Return (X, Y) of the center of cell containing provided text 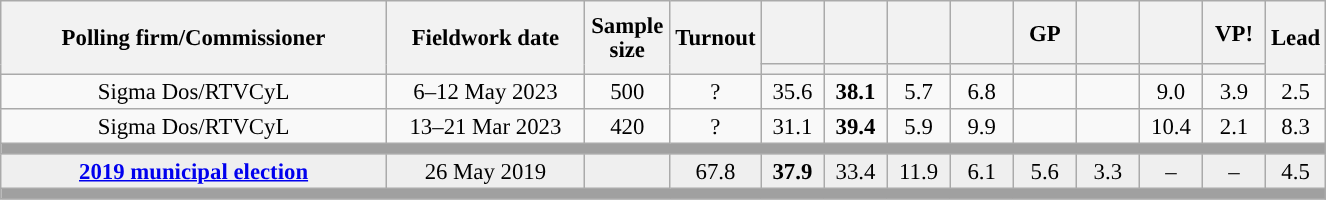
Sample size (627, 38)
5.6 (1044, 172)
Polling firm/Commissioner (194, 38)
6.8 (982, 92)
2.1 (1234, 126)
VP! (1234, 32)
6–12 May 2023 (485, 92)
8.3 (1296, 126)
39.4 (856, 126)
37.9 (792, 172)
10.4 (1170, 126)
26 May 2019 (485, 172)
4.5 (1296, 172)
13–21 Mar 2023 (485, 126)
3.9 (1234, 92)
33.4 (856, 172)
3.3 (1108, 172)
2.5 (1296, 92)
35.6 (792, 92)
5.7 (918, 92)
5.9 (918, 126)
500 (627, 92)
9.0 (1170, 92)
9.9 (982, 126)
Turnout (716, 38)
67.8 (716, 172)
Fieldwork date (485, 38)
31.1 (792, 126)
38.1 (856, 92)
Lead (1296, 38)
6.1 (982, 172)
GP (1044, 32)
2019 municipal election (194, 172)
11.9 (918, 172)
420 (627, 126)
